Output the (x, y) coordinate of the center of the cell containing the given text.  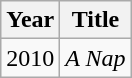
A Nap (96, 58)
Year (30, 20)
2010 (30, 58)
Title (96, 20)
